Pinpoint the cell where the given text exists, returning its (x, y) midpoint coordinate. 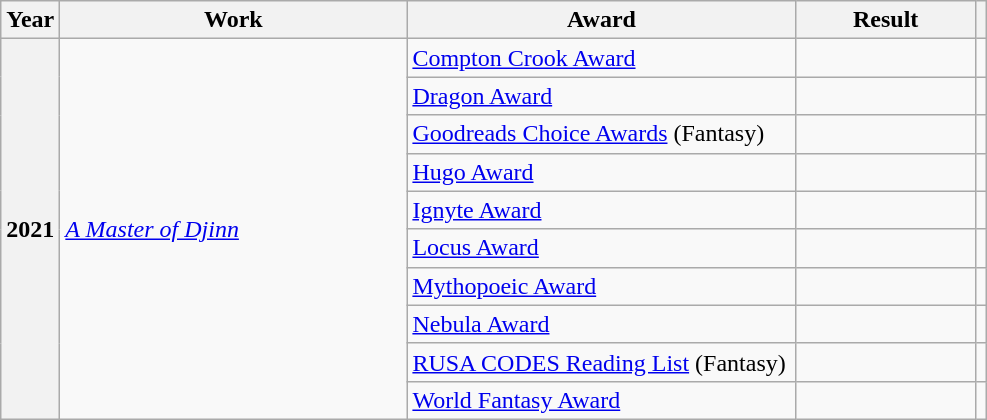
RUSA CODES Reading List (Fantasy) (602, 362)
2021 (30, 230)
A Master of Djinn (234, 230)
Work (234, 20)
Compton Crook Award (602, 58)
Locus Award (602, 248)
Dragon Award (602, 96)
Goodreads Choice Awards (Fantasy) (602, 134)
Mythopoeic Award (602, 286)
Year (30, 20)
Result (886, 20)
Award (602, 20)
Hugo Award (602, 172)
World Fantasy Award (602, 400)
Nebula Award (602, 324)
Ignyte Award (602, 210)
